From the cell containing the given text, extract its center point as (x, y) coordinate. 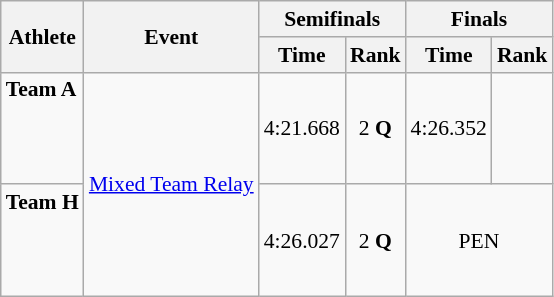
Athlete (42, 36)
PEN (480, 241)
4:26.027 (302, 241)
Event (172, 36)
Mixed Team Relay (172, 184)
4:26.352 (449, 128)
Team H (42, 241)
4:21.668 (302, 128)
Semifinals (332, 19)
Finals (480, 19)
Team A (42, 128)
